Locate the cell with the specified text and output its (x, y) center coordinate. 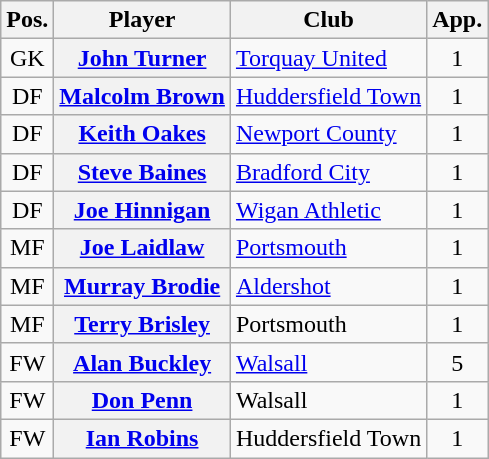
John Turner (142, 58)
Terry Brisley (142, 324)
Newport County (328, 134)
Club (328, 20)
Murray Brodie (142, 286)
Pos. (28, 20)
App. (458, 20)
Don Penn (142, 400)
Alan Buckley (142, 362)
Joe Hinnigan (142, 210)
Ian Robins (142, 438)
GK (28, 58)
Torquay United (328, 58)
Wigan Athletic (328, 210)
Bradford City (328, 172)
Player (142, 20)
Aldershot (328, 286)
Keith Oakes (142, 134)
Joe Laidlaw (142, 248)
Steve Baines (142, 172)
Malcolm Brown (142, 96)
5 (458, 362)
